Pinpoint the cell where the given text exists, returning its (x, y) midpoint coordinate. 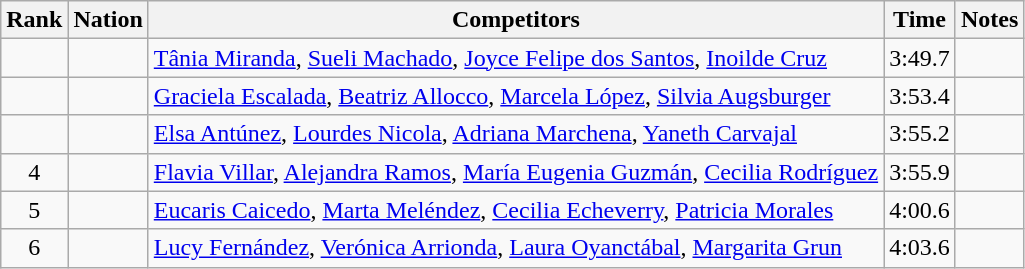
3:55.2 (920, 134)
6 (34, 248)
Notes (989, 20)
4:03.6 (920, 248)
Competitors (516, 20)
Tânia Miranda, Sueli Machado, Joyce Felipe dos Santos, Inoilde Cruz (516, 58)
3:49.7 (920, 58)
Elsa Antúnez, Lourdes Nicola, Adriana Marchena, Yaneth Carvajal (516, 134)
3:55.9 (920, 172)
Graciela Escalada, Beatriz Allocco, Marcela López, Silvia Augsburger (516, 96)
Nation (108, 20)
4 (34, 172)
Flavia Villar, Alejandra Ramos, María Eugenia Guzmán, Cecilia Rodríguez (516, 172)
Time (920, 20)
3:53.4 (920, 96)
Lucy Fernández, Verónica Arrionda, Laura Oyanctábal, Margarita Grun (516, 248)
Eucaris Caicedo, Marta Meléndez, Cecilia Echeverry, Patricia Morales (516, 210)
5 (34, 210)
Rank (34, 20)
4:00.6 (920, 210)
